Pinpoint the cell where the given text exists, returning its [x, y] midpoint coordinate. 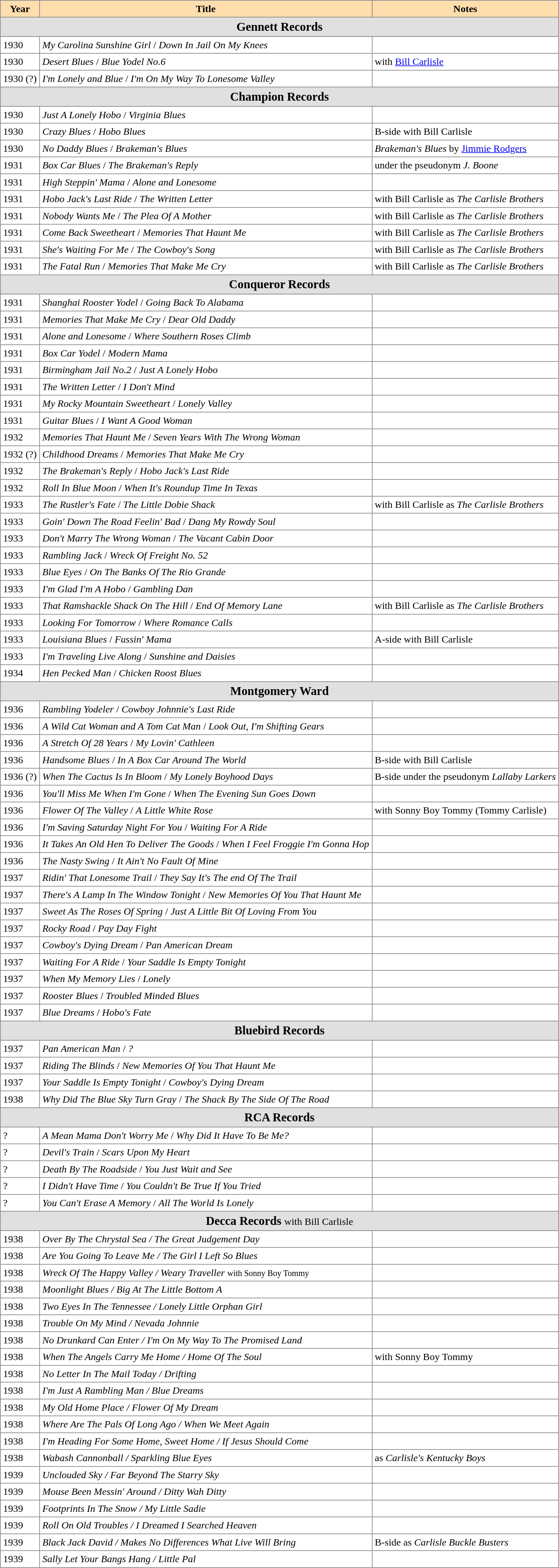
Bluebird Records [279, 1031]
Come Back Sweetheart / Memories That Haunt Me [205, 232]
I'm Glad I'm A Hobo / Gambling Dan [205, 589]
Desert Blues / Blue Yodel No.6 [205, 62]
When The Angels Carry Me Home / Home Of The Soul [205, 1357]
Trouble On My Mind / Nevada Johnnie [205, 1323]
You'll Miss Me When I'm Gone / When The Evening Sun Goes Down [205, 794]
Montgomery Ward [279, 691]
Rambling Jack / Wreck Of Freight No. 52 [205, 555]
Box Car Blues / The Brakeman's Reply [205, 165]
Devil's Train / Scars Upon My Heart [205, 1152]
B-side under the pseudonym Lallaby Larkers [465, 777]
RCA Records [279, 1117]
Memories That Make Me Cry / Dear Old Daddy [205, 319]
1936 (?) [20, 777]
Sweet As The Roses Of Spring / Just A Little Bit Of Loving From You [205, 911]
Goin' Down The Road Feelin' Bad / Dang My Rowdy Soul [205, 522]
Wreck Of The Happy Valley / Weary Traveller with Sonny Boy Tommy [205, 1273]
Guitar Blues / I Want A Good Woman [205, 420]
No Letter In The Mail Today / Drifting [205, 1374]
I Didn't Have Time / You Couldn't Be True If You Tried [205, 1186]
Shanghai Rooster Yodel / Going Back To Alabama [205, 302]
She's Waiting For Me / The Cowboy's Song [205, 250]
Waiting For A Ride / Your Saddle Is Empty Tonight [205, 962]
Box Car Yodel / Modern Mama [205, 353]
When The Cactus Is In Bloom / My Lonely Boyhood Days [205, 777]
B-side as Carlisle Buckle Busters [465, 1542]
Blue Eyes / On The Banks Of The Rio Grande [205, 572]
The Nasty Swing / It Ain't No Fault Of Mine [205, 861]
Champion Records [279, 96]
Roll In Blue Moon / When It's Roundup Time In Texas [205, 488]
Notes [465, 9]
Just A Lonely Hobo / Virginia Blues [205, 115]
My Carolina Sunshine Girl / Down In Jail On My Knees [205, 45]
Riding The Blinds / New Memories Of You That Haunt Me [205, 1066]
Rambling Yodeler / Cowboy Johnnie's Last Ride [205, 709]
Conqueror Records [279, 284]
under the pseudonym J. Boone [465, 165]
Death By The Roadside / You Just Wait and See [205, 1169]
Sally Let Your Bangs Hang / Little Pal [205, 1559]
Flower Of The Valley / A Little White Rose [205, 810]
Birmingham Jail No.2 / Just A Lonely Hobo [205, 370]
Your Saddle Is Empty Tonight / Cowboy's Dying Dream [205, 1082]
That Ramshackle Shack On The Hill / End Of Memory Lane [205, 606]
High Steppin' Mama / Alone and Lonesome [205, 182]
Title [205, 9]
Decca Records with Bill Carlisle [279, 1221]
Alone and Lonesome / Where Southern Roses Climb [205, 336]
Don't Marry The Wrong Woman / The Vacant Cabin Door [205, 538]
Looking For Tomorrow / Where Romance Calls [205, 623]
I'm Traveling Live Along / Sunshine and Daisies [205, 656]
No Drunkard Can Enter / I'm On My Way To The Promised Land [205, 1340]
Where Are The Pals Of Long Ago / When We Meet Again [205, 1424]
Brakeman's Blues by Jimmie Rodgers [465, 148]
1932 (?) [20, 454]
Over By The Chrystal Sea / The Great Judgement Day [205, 1239]
The Written Letter / I Don't Mind [205, 387]
Are You Going To Leave Me / The Girl I Left So Blues [205, 1256]
1930 (?) [20, 79]
There's A Lamp In The Window Tonight / New Memories Of You That Haunt Me [205, 895]
Year [20, 9]
Gennett Records [279, 27]
Black Jack David / Makes No Differences What Live Will Bring [205, 1542]
with Bill Carlisle [465, 62]
with Sonny Boy Tommy [465, 1357]
Rooster Blues / Troubled Minded Blues [205, 996]
Ridin' That Lonesome Trail / They Say It's The end Of The Trail [205, 878]
When My Memory Lies / Lonely [205, 979]
as Carlisle's Kentucky Boys [465, 1458]
Louisiana Blues / Fussin' Mama [205, 639]
1934 [20, 673]
Rocky Road / Pay Day Fight [205, 928]
I'm Just A Rambling Man / Blue Dreams [205, 1390]
Hobo Jack's Last Ride / The Written Letter [205, 199]
A Wild Cat Woman and A Tom Cat Man / Look Out, I'm Shifting Gears [205, 726]
Memories That Haunt Me / Seven Years With The Wrong Woman [205, 437]
A Stretch Of 28 Years / My Lovin' Cathleen [205, 743]
I'm Saving Saturday Night For You / Waiting For A Ride [205, 827]
No Daddy Blues / Brakeman's Blues [205, 148]
Wabash Cannonball / Sparkling Blue Eyes [205, 1458]
Cowboy's Dying Dream / Pan American Dream [205, 945]
Mouse Been Messin' Around / Ditty Wah Ditty [205, 1491]
A Mean Mama Don't Worry Me / Why Did It Have To Be Me? [205, 1135]
Blue Dreams / Hobo's Fate [205, 1012]
Two Eyes In The Tennessee / Lonely Little Orphan Girl [205, 1306]
Hen Pecked Man / Chicken Roost Blues [205, 673]
It Takes An Old Hen To Deliver The Goods / When I Feel Froggie I'm Gonna Hop [205, 844]
Nobody Wants Me / The Plea Of A Mother [205, 216]
My Rocky Mountain Sweetheart / Lonely Valley [205, 403]
I'm Heading For Some Home, Sweet Home / If Jesus Should Come [205, 1441]
My Old Home Place / Flower Of My Dream [205, 1407]
The Fatal Run / Memories That Make Me Cry [205, 266]
The Brakeman's Reply / Hobo Jack's Last Ride [205, 471]
Footprints In The Snow / My Little Sadie [205, 1509]
The Rustler's Fate / The Little Dobie Shack [205, 505]
You Can't Erase A Memory / All The World Is Lonely [205, 1203]
Childhood Dreams / Memories That Make Me Cry [205, 454]
with Sonny Boy Tommy (Tommy Carlisle) [465, 810]
Crazy Blues / Hobo Blues [205, 131]
Roll On Old Troubles / I Dreamed I Searched Heaven [205, 1525]
Unclouded Sky / Far Beyond The Starry Sky [205, 1475]
Moonlight Blues / Big At The Little Bottom A [205, 1289]
Pan American Man / ? [205, 1049]
I'm Lonely and Blue / I'm On My Way To Lonesome Valley [205, 79]
Handsome Blues / In A Box Car Around The World [205, 760]
Why Did The Blue Sky Turn Gray / The Shack By The Side Of The Road [205, 1099]
A-side with Bill Carlisle [465, 639]
